Provide the (X, Y) coordinate of the cell's center where the given text is located.  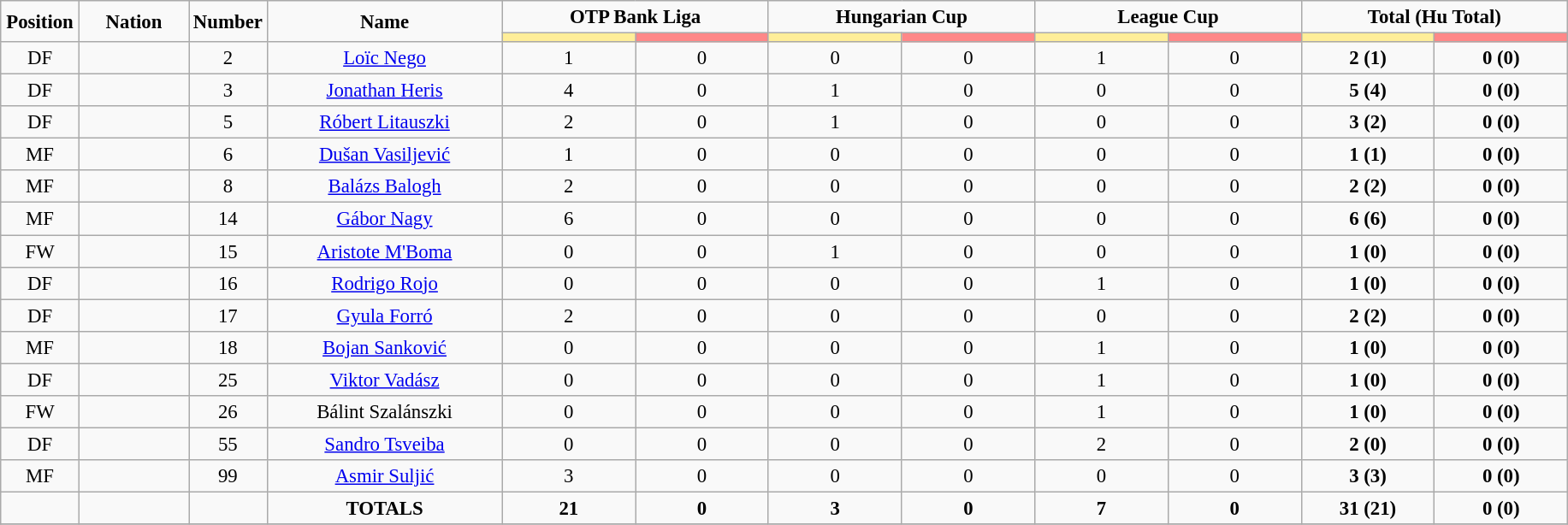
16 (228, 283)
Total (Hu Total) (1435, 17)
6 (6) (1368, 219)
2 (1) (1368, 58)
League Cup (1169, 17)
Position (40, 21)
5 (4) (1368, 91)
Number (228, 21)
26 (228, 412)
99 (228, 476)
Balázs Balogh (385, 187)
OTP Bank Liga (635, 17)
Bojan Sanković (385, 347)
Gyula Forró (385, 316)
Jonathan Heris (385, 91)
Loïc Nego (385, 58)
Hungarian Cup (902, 17)
7 (1102, 508)
Nation (133, 21)
55 (228, 444)
18 (228, 347)
15 (228, 251)
Sandro Tsveiba (385, 444)
21 (569, 508)
Viktor Vadász (385, 380)
14 (228, 219)
3 (3) (1368, 476)
Rodrigo Rojo (385, 283)
Bálint Szalánszki (385, 412)
8 (228, 187)
Asmir Suljić (385, 476)
Dušan Vasiljević (385, 155)
5 (228, 122)
17 (228, 316)
Gábor Nagy (385, 219)
25 (228, 380)
Aristote M'Boma (385, 251)
31 (21) (1368, 508)
2 (0) (1368, 444)
TOTALS (385, 508)
Róbert Litauszki (385, 122)
1 (1) (1368, 155)
3 (2) (1368, 122)
4 (569, 91)
Name (385, 21)
